Detect which cell encompasses the target text, then output its (x, y) center coordinate. 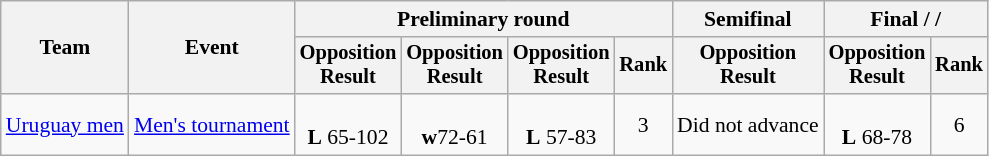
Did not advance (748, 124)
Men's tournament (212, 124)
Semifinal (748, 19)
Uruguay men (65, 124)
w72-61 (454, 124)
Final / / (906, 19)
L 57-83 (562, 124)
Team (65, 48)
L 65-102 (348, 124)
Event (212, 48)
L 68-78 (878, 124)
6 (959, 124)
3 (643, 124)
Preliminary round (484, 19)
